Identify which cell holds the provided text, then report its [x, y] central coordinate. 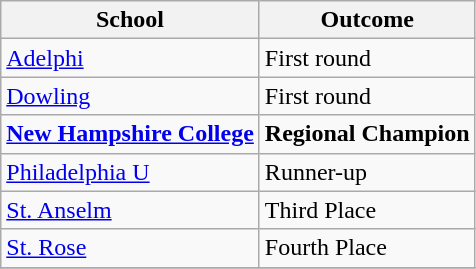
Regional Champion [367, 134]
School [130, 20]
Runner-up [367, 172]
St. Anselm [130, 210]
Dowling [130, 96]
New Hampshire College [130, 134]
Fourth Place [367, 248]
Adelphi [130, 58]
Outcome [367, 20]
Philadelphia U [130, 172]
Third Place [367, 210]
St. Rose [130, 248]
